Capture the cell that displays the provided text and extract its (X, Y) central coordinate. 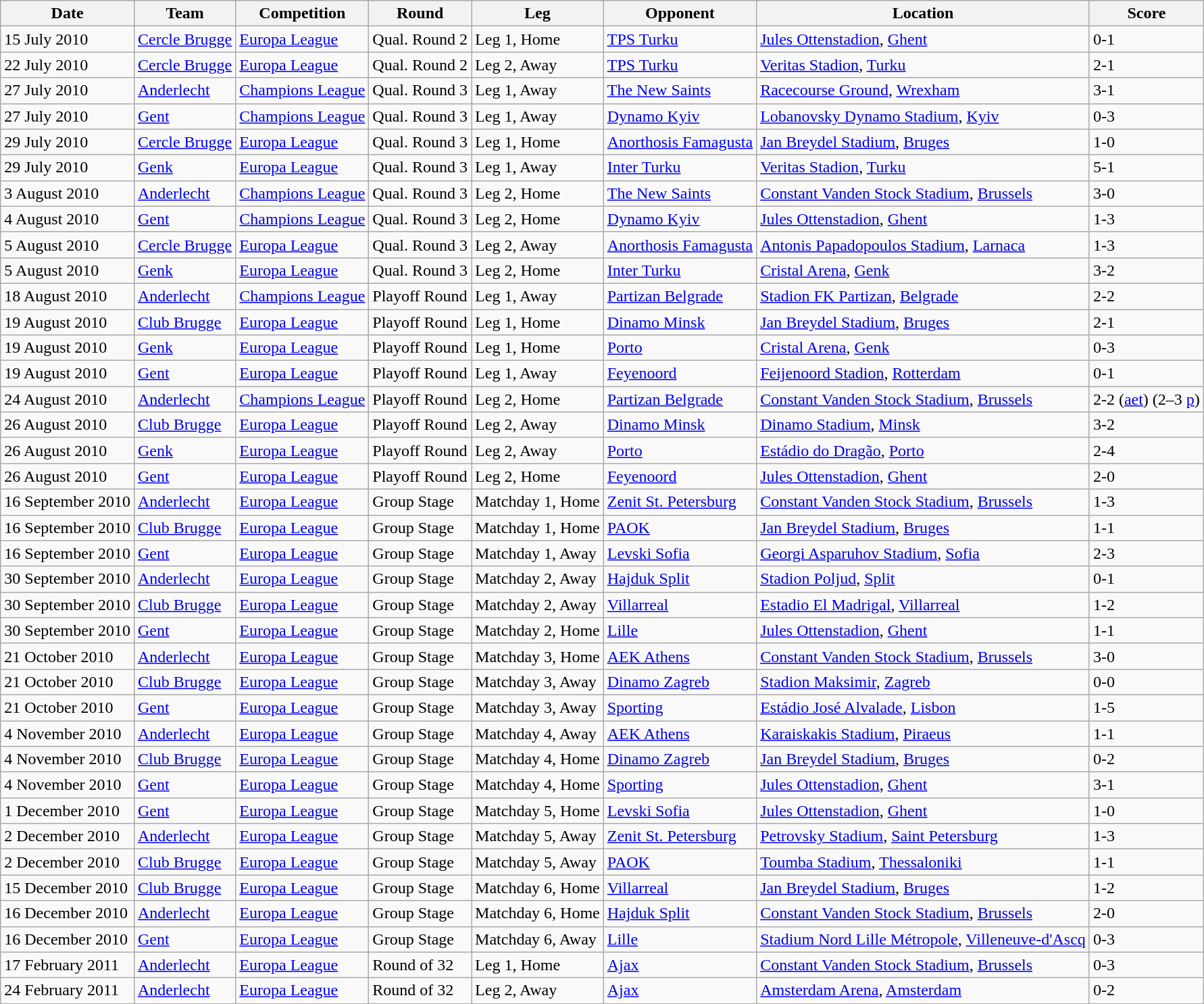
Date (68, 14)
Antonis Papadopoulos Stadium, Larnaca (923, 245)
Georgi Asparuhov Stadium, Sofia (923, 553)
15 December 2010 (68, 888)
4 August 2010 (68, 219)
Estadio El Madrigal, Villarreal (923, 605)
Round (420, 14)
Opponent (680, 14)
Stadion FK Partizan, Belgrade (923, 296)
2-2 (1146, 296)
15 July 2010 (68, 39)
Leg (538, 14)
Matchday 6, Away (538, 939)
17 February 2011 (68, 965)
Lobanovsky Dynamo Stadium, Kyiv (923, 116)
2-4 (1146, 451)
2-3 (1146, 553)
Karaiskakis Stadium, Piraeus (923, 733)
Estádio do Dragão, Porto (923, 451)
22 July 2010 (68, 65)
5-1 (1146, 168)
Location (923, 14)
Competition (303, 14)
1-5 (1146, 707)
Toumba Stadium, Thessaloniki (923, 862)
Stadion Poljud, Split (923, 579)
Matchday 1, Away (538, 553)
Matchday 3, Home (538, 656)
3 August 2010 (68, 193)
Petrovsky Stadium, Saint Petersburg (923, 836)
Estádio José Alvalade, Lisbon (923, 707)
Score (1146, 14)
Matchday 2, Home (538, 630)
Feijenoord Stadion, Rotterdam (923, 374)
Matchday 4, Away (538, 733)
24 February 2011 (68, 990)
Matchday 5, Home (538, 811)
Team (184, 14)
2-2 (aet) (2–3 p) (1146, 399)
0-0 (1146, 682)
Stadion Maksimir, Zagreb (923, 682)
Amsterdam Arena, Amsterdam (923, 990)
18 August 2010 (68, 296)
Dinamo Stadium, Minsk (923, 425)
Racecourse Ground, Wrexham (923, 91)
24 August 2010 (68, 399)
Stadium Nord Lille Métropole, Villeneuve-d'Ascq (923, 939)
1 December 2010 (68, 811)
